Capture the cell that displays the provided text and extract its [X, Y] central coordinate. 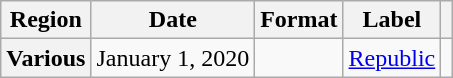
Format [299, 20]
Region [46, 20]
Various [46, 58]
Label [392, 20]
January 1, 2020 [173, 58]
Republic [392, 58]
Date [173, 20]
